Provide the (X, Y) coordinate of the cell's center where the given text is located.  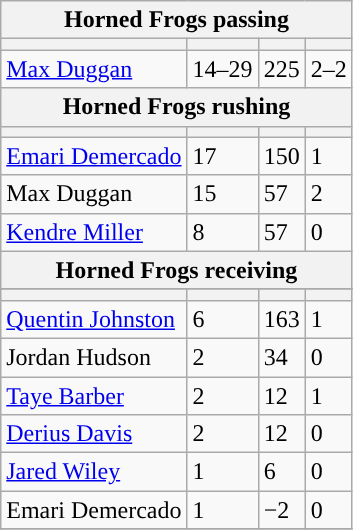
Jordan Hudson (94, 357)
8 (222, 232)
Quentin Johnston (94, 319)
Kendre Miller (94, 232)
15 (222, 194)
Taye Barber (94, 395)
Jared Wiley (94, 472)
2–2 (328, 69)
−2 (282, 510)
Horned Frogs passing (176, 20)
163 (282, 319)
150 (282, 156)
34 (282, 357)
Derius Davis (94, 434)
14–29 (222, 69)
17 (222, 156)
Horned Frogs receiving (176, 270)
225 (282, 69)
Horned Frogs rushing (176, 107)
